Provide the [x, y] coordinate of the cell's center where the given text is located.  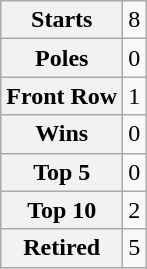
Starts [62, 20]
Top 5 [62, 172]
8 [134, 20]
Front Row [62, 96]
Wins [62, 134]
2 [134, 210]
5 [134, 248]
1 [134, 96]
Poles [62, 58]
Retired [62, 248]
Top 10 [62, 210]
